For the text-containing cell, return its midpoint in [X, Y] coordinate format. 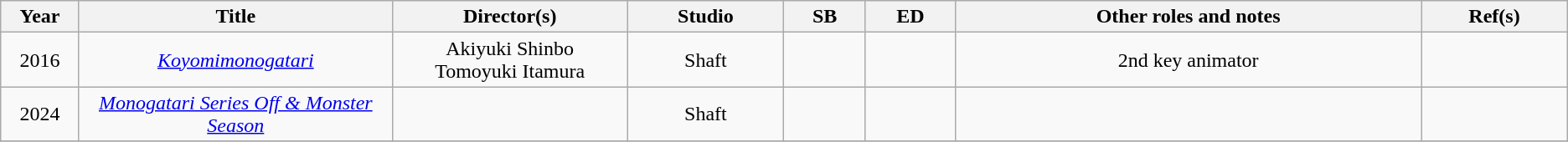
Studio [705, 17]
Year [40, 17]
2024 [40, 114]
Ref(s) [1494, 17]
Akiyuki ShinboTomoyuki Itamura [509, 60]
Other roles and notes [1188, 17]
Koyomimonogatari [235, 60]
2016 [40, 60]
Monogatari Series Off & Monster Season [235, 114]
SB [824, 17]
ED [910, 17]
Title [235, 17]
2nd key animator [1188, 60]
Director(s) [509, 17]
